Extract the [X, Y] coordinate from the center of the cell holding the provided text.  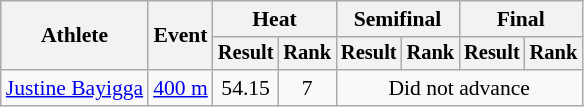
Semifinal [398, 19]
Heat [274, 19]
Athlete [74, 36]
400 m [180, 88]
Justine Bayigga [74, 88]
Final [520, 19]
54.15 [246, 88]
Did not advance [459, 88]
Event [180, 36]
7 [307, 88]
